Locate the cell with the specified text and output its (X, Y) center coordinate. 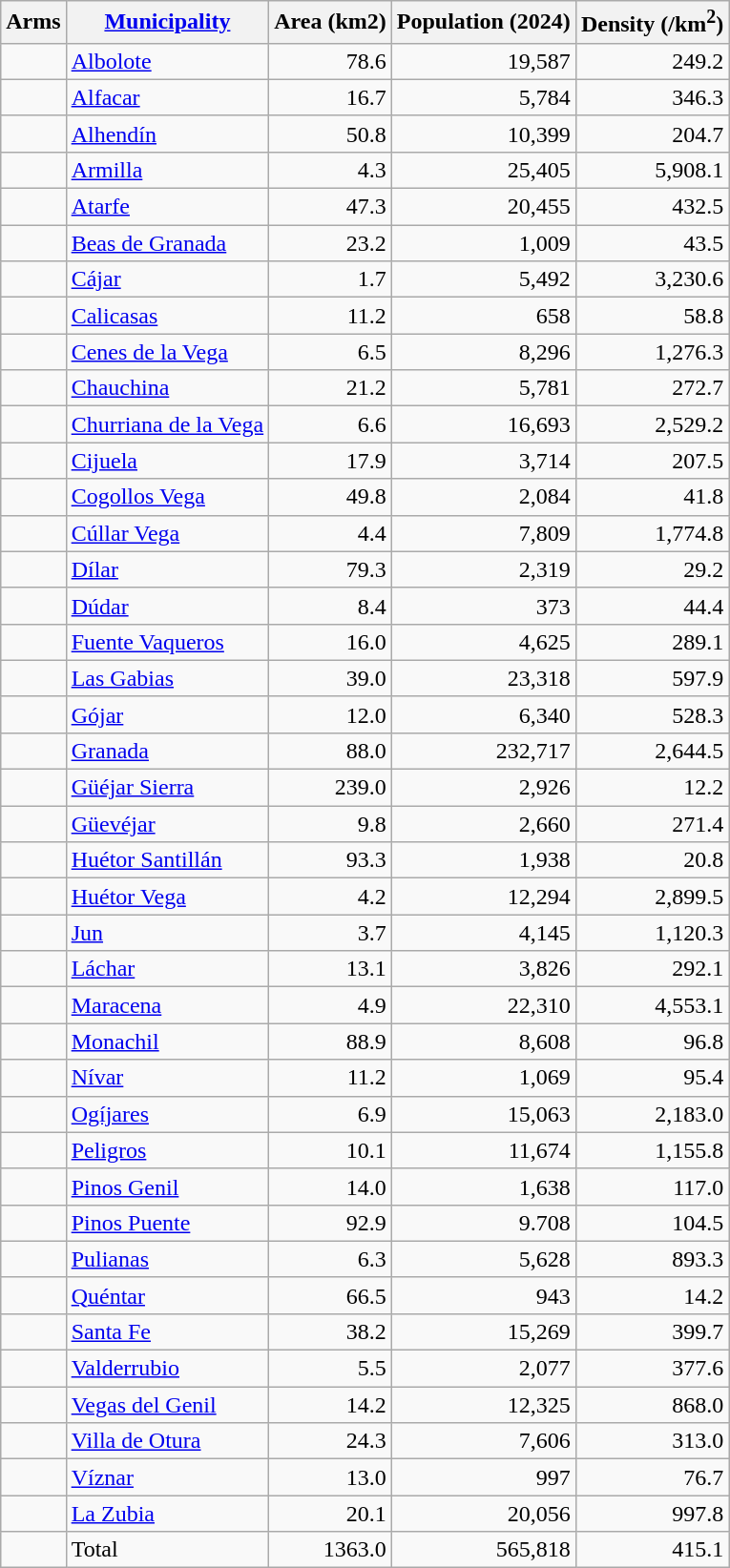
Víznar (168, 1477)
1363.0 (330, 1550)
16.0 (330, 642)
6,340 (483, 714)
3,714 (483, 461)
13.1 (330, 969)
15,269 (483, 1331)
5,492 (483, 279)
20.1 (330, 1514)
79.3 (330, 569)
22,310 (483, 1005)
9.708 (483, 1223)
21.2 (330, 388)
17.9 (330, 461)
5,628 (483, 1259)
4,625 (483, 642)
25,405 (483, 170)
Alfacar (168, 97)
2,183.0 (652, 1114)
8,608 (483, 1042)
5,781 (483, 388)
76.7 (652, 1477)
Albolote (168, 61)
Granada (168, 751)
Atarfe (168, 207)
Valderrubio (168, 1369)
1,938 (483, 860)
4.3 (330, 170)
8,296 (483, 352)
7,809 (483, 533)
23.2 (330, 243)
Huétor Vega (168, 897)
2,084 (483, 497)
943 (483, 1295)
Nívar (168, 1078)
4.9 (330, 1005)
23,318 (483, 678)
893.3 (652, 1259)
3,826 (483, 969)
Güevéjar (168, 824)
2,319 (483, 569)
Pulianas (168, 1259)
Peligros (168, 1150)
8.4 (330, 606)
88.9 (330, 1042)
4.2 (330, 897)
49.8 (330, 497)
29.2 (652, 569)
Total (168, 1550)
Alhendín (168, 134)
Cúllar Vega (168, 533)
24.3 (330, 1441)
4,553.1 (652, 1005)
Cenes de la Vega (168, 352)
Cájar (168, 279)
Density (/km2) (652, 23)
415.1 (652, 1550)
Güéjar Sierra (168, 788)
Villa de Otura (168, 1441)
3,230.6 (652, 279)
239.0 (330, 788)
2,660 (483, 824)
1,009 (483, 243)
Fuente Vaqueros (168, 642)
6.6 (330, 424)
232,717 (483, 751)
Municipality (168, 23)
2,899.5 (652, 897)
92.9 (330, 1223)
12.2 (652, 788)
373 (483, 606)
38.2 (330, 1331)
6.9 (330, 1114)
44.4 (652, 606)
204.7 (652, 134)
432.5 (652, 207)
5,784 (483, 97)
20,455 (483, 207)
Láchar (168, 969)
2,529.2 (652, 424)
868.0 (652, 1405)
Population (2024) (483, 23)
528.3 (652, 714)
Chauchina (168, 388)
14.0 (330, 1186)
565,818 (483, 1550)
Cogollos Vega (168, 497)
1,069 (483, 1078)
346.3 (652, 97)
Maracena (168, 1005)
12,294 (483, 897)
50.8 (330, 134)
377.6 (652, 1369)
58.8 (652, 316)
12.0 (330, 714)
6.5 (330, 352)
Arms (33, 23)
11,674 (483, 1150)
16,693 (483, 424)
Vegas del Genil (168, 1405)
1,155.8 (652, 1150)
104.5 (652, 1223)
43.5 (652, 243)
Las Gabias (168, 678)
272.7 (652, 388)
9.8 (330, 824)
Santa Fe (168, 1331)
95.4 (652, 1078)
96.8 (652, 1042)
La Zubia (168, 1514)
2,077 (483, 1369)
271.4 (652, 824)
39.0 (330, 678)
93.3 (330, 860)
88.0 (330, 751)
10,399 (483, 134)
10.1 (330, 1150)
47.3 (330, 207)
313.0 (652, 1441)
207.5 (652, 461)
66.5 (330, 1295)
Jun (168, 933)
658 (483, 316)
399.7 (652, 1331)
289.1 (652, 642)
3.7 (330, 933)
5,908.1 (652, 170)
597.9 (652, 678)
Calicasas (168, 316)
Gójar (168, 714)
1,638 (483, 1186)
1,774.8 (652, 533)
15,063 (483, 1114)
4.4 (330, 533)
Pinos Puente (168, 1223)
1,276.3 (652, 352)
Dílar (168, 569)
16.7 (330, 97)
997.8 (652, 1514)
Pinos Genil (168, 1186)
2,644.5 (652, 751)
117.0 (652, 1186)
78.6 (330, 61)
7,606 (483, 1441)
Ogíjares (168, 1114)
Churriana de la Vega (168, 424)
41.8 (652, 497)
Area (km2) (330, 23)
Armilla (168, 170)
Beas de Granada (168, 243)
1,120.3 (652, 933)
292.1 (652, 969)
5.5 (330, 1369)
13.0 (330, 1477)
Dúdar (168, 606)
Monachil (168, 1042)
Huétor Santillán (168, 860)
4,145 (483, 933)
Quéntar (168, 1295)
997 (483, 1477)
1.7 (330, 279)
6.3 (330, 1259)
Cijuela (168, 461)
19,587 (483, 61)
20,056 (483, 1514)
20.8 (652, 860)
12,325 (483, 1405)
249.2 (652, 61)
2,926 (483, 788)
